For the text-containing cell, return its midpoint in (X, Y) coordinate format. 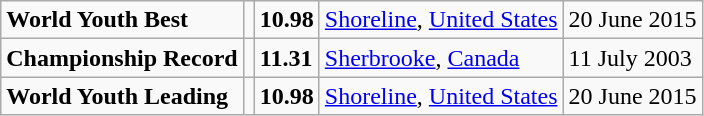
World Youth Leading (122, 96)
11 July 2003 (632, 58)
World Youth Best (122, 20)
Sherbrooke, Canada (441, 58)
11.31 (286, 58)
Championship Record (122, 58)
